Detect which cell encompasses the target text, then output its (x, y) center coordinate. 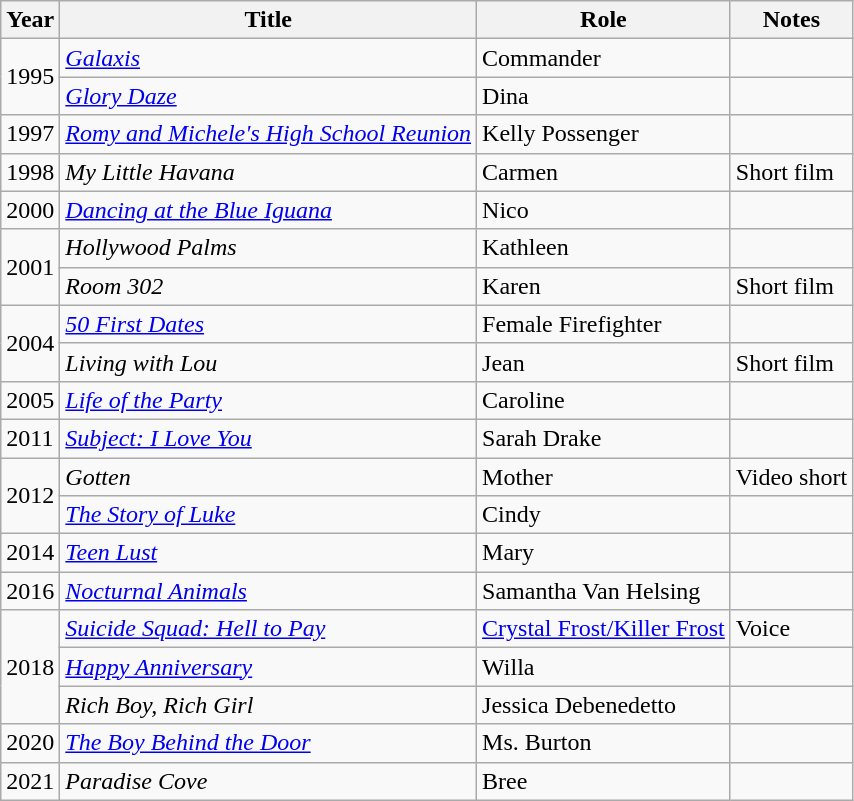
Female Firefighter (604, 324)
Jessica Debenedetto (604, 705)
Dina (604, 96)
Title (268, 20)
2018 (30, 667)
Notes (791, 20)
Dancing at the Blue Iguana (268, 210)
1997 (30, 134)
Cindy (604, 515)
2016 (30, 591)
Mother (604, 477)
1998 (30, 172)
Kathleen (604, 248)
Life of the Party (268, 400)
Carmen (604, 172)
Hollywood Palms (268, 248)
Suicide Squad: Hell to Pay (268, 629)
Mary (604, 553)
2014 (30, 553)
Bree (604, 781)
Jean (604, 362)
Sarah Drake (604, 438)
Karen (604, 286)
Glory Daze (268, 96)
Year (30, 20)
Gotten (268, 477)
Teen Lust (268, 553)
Living with Lou (268, 362)
Ms. Burton (604, 743)
Voice (791, 629)
2004 (30, 343)
Crystal Frost/Killer Frost (604, 629)
The Story of Luke (268, 515)
The Boy Behind the Door (268, 743)
Role (604, 20)
2001 (30, 267)
Willa (604, 667)
Happy Anniversary (268, 667)
2000 (30, 210)
2020 (30, 743)
Romy and Michele's High School Reunion (268, 134)
Room 302 (268, 286)
1995 (30, 77)
Samantha Van Helsing (604, 591)
Video short (791, 477)
Caroline (604, 400)
Kelly Possenger (604, 134)
2011 (30, 438)
My Little Havana (268, 172)
Galaxis (268, 58)
Nico (604, 210)
50 First Dates (268, 324)
Commander (604, 58)
Subject: I Love You (268, 438)
Nocturnal Animals (268, 591)
Paradise Cove (268, 781)
2005 (30, 400)
2012 (30, 496)
Rich Boy, Rich Girl (268, 705)
2021 (30, 781)
